Locate the cell with the specified text and output its (X, Y) center coordinate. 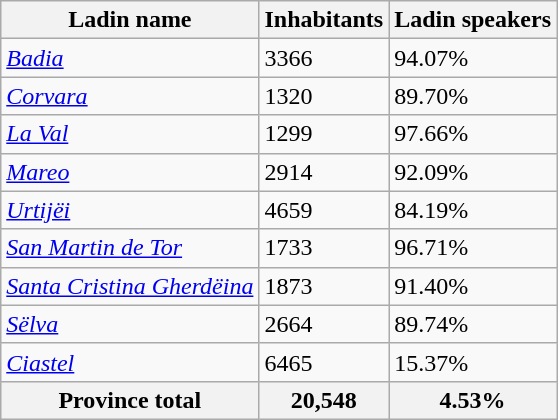
89.74% (473, 324)
3366 (324, 58)
1873 (324, 286)
Ladin name (130, 20)
4659 (324, 210)
97.66% (473, 134)
Sëlva (130, 324)
Corvara (130, 96)
Santa Cristina Gherdëina (130, 286)
91.40% (473, 286)
Province total (130, 400)
92.09% (473, 172)
1733 (324, 248)
Mareo (130, 172)
15.37% (473, 362)
20,548 (324, 400)
84.19% (473, 210)
94.07% (473, 58)
89.70% (473, 96)
Inhabitants (324, 20)
6465 (324, 362)
1299 (324, 134)
Urtijëi (130, 210)
4.53% (473, 400)
Badia (130, 58)
2914 (324, 172)
La Val (130, 134)
San Martin de Tor (130, 248)
2664 (324, 324)
1320 (324, 96)
Ladin speakers (473, 20)
Ciastel (130, 362)
96.71% (473, 248)
